Extract the [x, y] coordinate from the center of the cell holding the provided text.  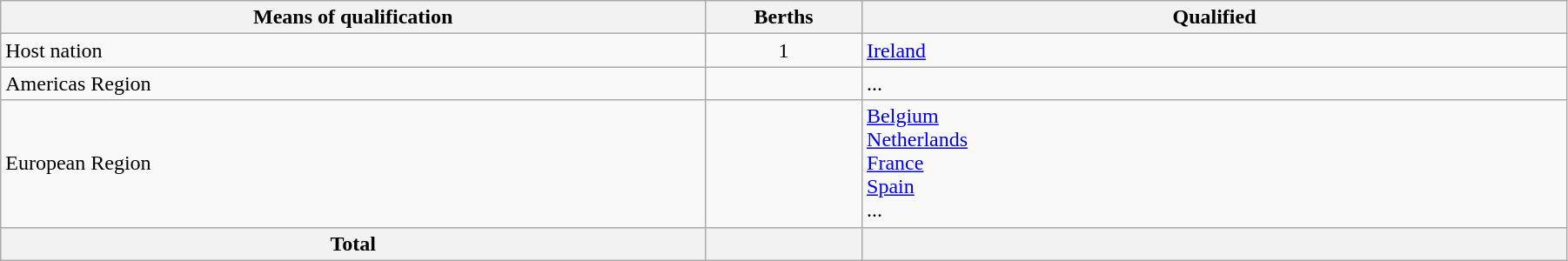
Total [353, 244]
Belgium Netherlands France Spain... [1215, 164]
Qualified [1215, 17]
1 [784, 50]
... [1215, 84]
Host nation [353, 50]
European Region [353, 164]
Ireland [1215, 50]
Berths [784, 17]
Americas Region [353, 84]
Means of qualification [353, 17]
